Identify which cell holds the provided text, then report its (X, Y) central coordinate. 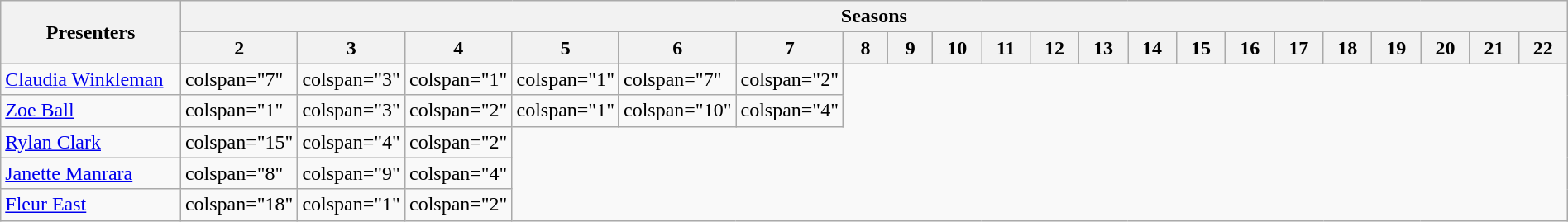
16 (1250, 48)
18 (1348, 48)
colspan="10" (677, 111)
3 (351, 48)
4 (458, 48)
Presenters (91, 32)
colspan="9" (351, 173)
5 (566, 48)
21 (1494, 48)
Claudia Winkleman (91, 79)
14 (1153, 48)
19 (1396, 48)
20 (1446, 48)
Seasons (873, 17)
17 (1298, 48)
colspan="8" (239, 173)
8 (866, 48)
10 (958, 48)
Janette Manrara (91, 173)
15 (1201, 48)
12 (1054, 48)
Zoe Ball (91, 111)
colspan="18" (239, 205)
Fleur East (91, 205)
11 (1006, 48)
Rylan Clark (91, 142)
6 (677, 48)
2 (239, 48)
22 (1543, 48)
colspan="15" (239, 142)
13 (1103, 48)
9 (911, 48)
7 (790, 48)
